Return the (X, Y) coordinate for the center point of the cell that contains the specified text.  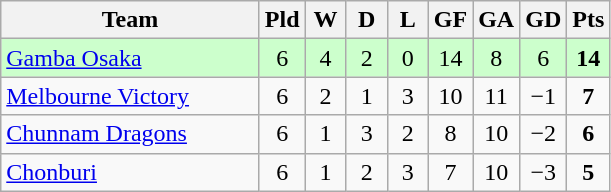
0 (408, 58)
Team (130, 20)
D (366, 20)
GF (450, 20)
GA (496, 20)
GD (544, 20)
4 (326, 58)
Chunnam Dragons (130, 134)
−3 (544, 172)
5 (588, 172)
W (326, 20)
−1 (544, 96)
11 (496, 96)
−2 (544, 134)
Chonburi (130, 172)
Melbourne Victory (130, 96)
Pld (282, 20)
Gamba Osaka (130, 58)
L (408, 20)
Pts (588, 20)
